From the cell containing the given text, extract its center point as (X, Y) coordinate. 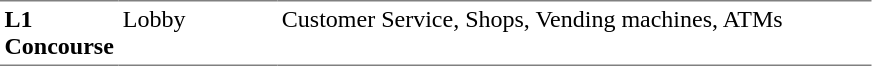
Customer Service, Shops, Vending machines, ATMs (574, 33)
Lobby (198, 33)
L1Concourse (59, 33)
